Search for the cell housing the specified text and yield its [X, Y] center coordinate. 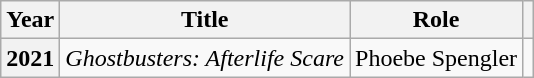
Year [30, 20]
2021 [30, 58]
Ghostbusters: Afterlife Scare [205, 58]
Role [436, 20]
Title [205, 20]
Phoebe Spengler [436, 58]
